Search for the cell housing the specified text and yield its [X, Y] center coordinate. 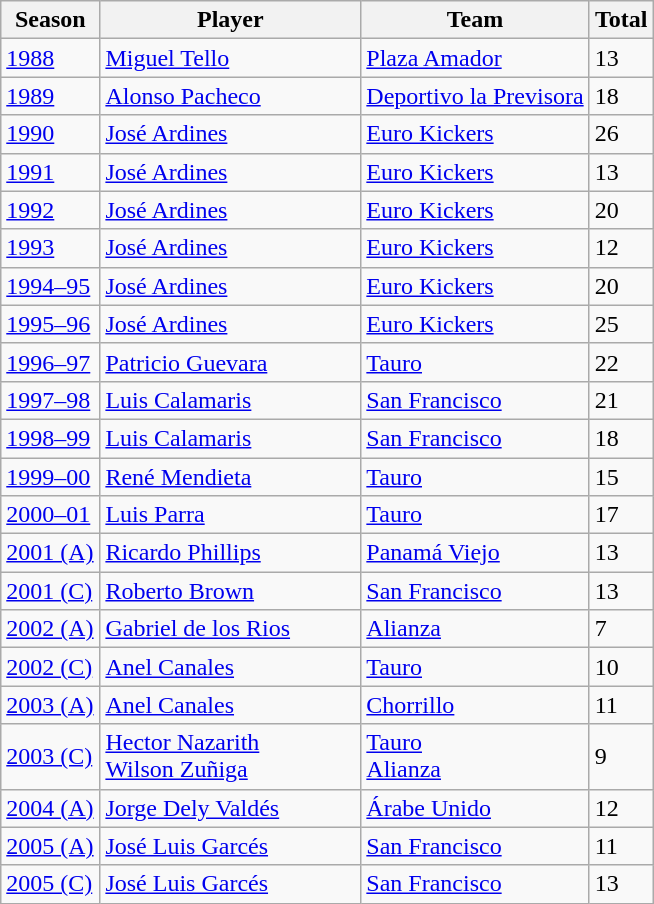
Season [50, 20]
1999–00 [50, 477]
17 [621, 515]
Ricardo Phillips [230, 553]
1995–96 [50, 324]
22 [621, 362]
Hector Nazarith Wilson Zuñiga [230, 756]
2000–01 [50, 515]
Patricio Guevara [230, 362]
Miguel Tello [230, 58]
1994–95 [50, 286]
2005 (A) [50, 846]
Panamá Viejo [475, 553]
9 [621, 756]
Alonso Pacheco [230, 96]
2001 (A) [50, 553]
21 [621, 400]
2001 (C) [50, 591]
1998–99 [50, 438]
10 [621, 667]
1988 [50, 58]
1991 [50, 172]
Chorrillo [475, 705]
1992 [50, 210]
2003 (A) [50, 705]
1990 [50, 134]
Total [621, 20]
7 [621, 629]
René Mendieta [230, 477]
2003 (C) [50, 756]
2005 (C) [50, 884]
26 [621, 134]
Plaza Amador [475, 58]
TauroAlianza [475, 756]
Árabe Unido [475, 808]
Gabriel de los Rios [230, 629]
1989 [50, 96]
1996–97 [50, 362]
2002 (C) [50, 667]
Roberto Brown [230, 591]
Alianza [475, 629]
Luis Parra [230, 515]
2004 (A) [50, 808]
Jorge Dely Valdés [230, 808]
Team [475, 20]
2002 (A) [50, 629]
1993 [50, 248]
Deportivo la Previsora [475, 96]
25 [621, 324]
1997–98 [50, 400]
Player [230, 20]
15 [621, 477]
